Output the (X, Y) coordinate of the center of the cell containing the given text.  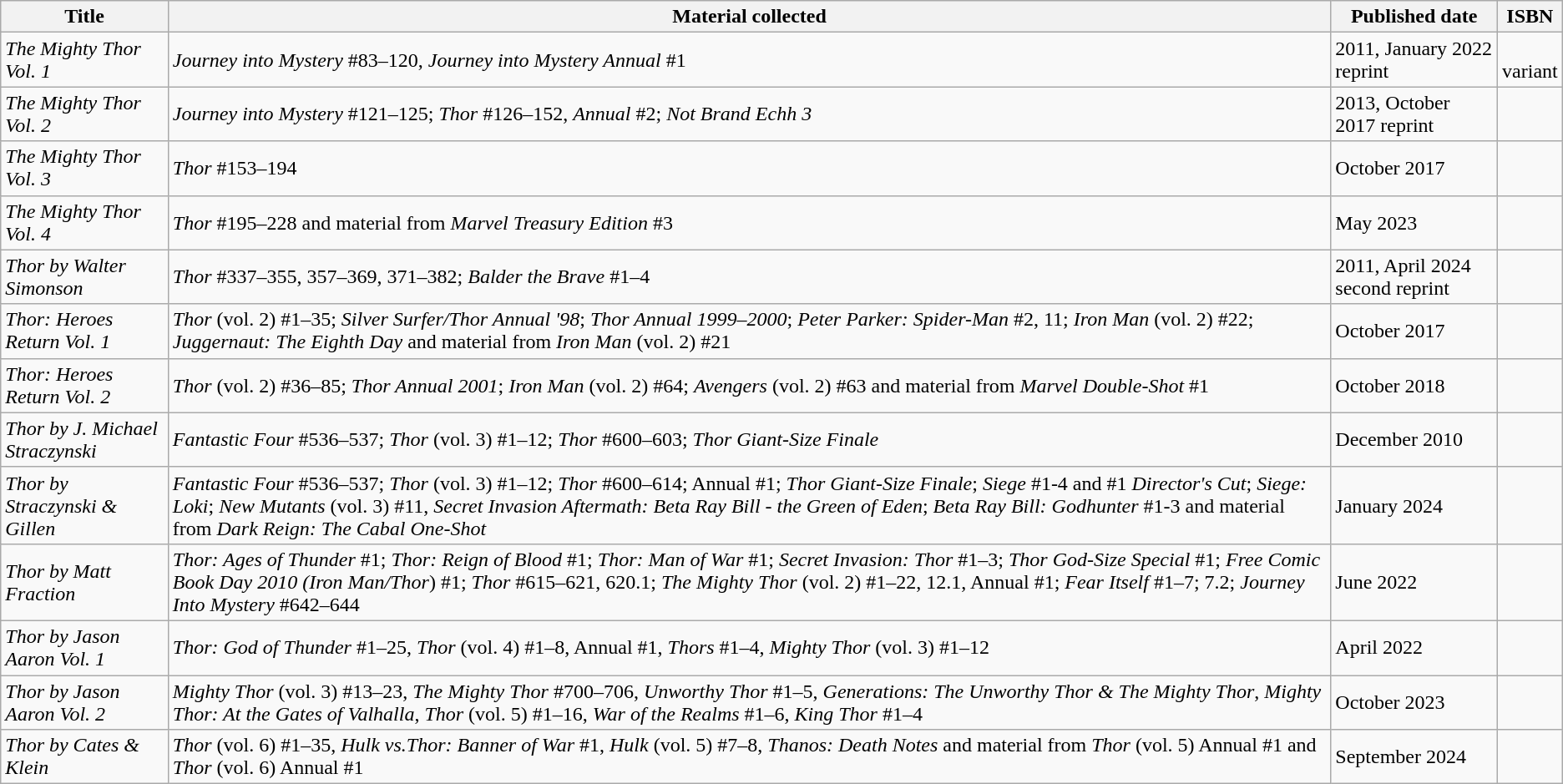
Fantastic Four #536–537; Thor (vol. 3) #1–12; Thor #600–603; Thor Giant-Size Finale (749, 439)
The Mighty Thor Vol. 2 (85, 114)
December 2010 (1414, 439)
Material collected (749, 17)
Published date (1414, 17)
Thor by Jason Aaron Vol. 1 (85, 648)
Journey into Mystery #83–120, Journey into Mystery Annual #1 (749, 60)
The Mighty Thor Vol. 1 (85, 60)
Thor by Straczynski & Gillen (85, 505)
Title (85, 17)
2011, April 2024 second reprint (1414, 277)
Thor #337–355, 357–369, 371–382; Balder the Brave #1–4 (749, 277)
Thor by Jason Aaron Vol. 2 (85, 701)
January 2024 (1414, 505)
The Mighty Thor Vol. 3 (85, 169)
April 2022 (1414, 648)
Thor: God of Thunder #1–25, Thor (vol. 4) #1–8, Annual #1, Thors #1–4, Mighty Thor (vol. 3) #1–12 (749, 648)
October 2018 (1414, 386)
ISBN (1530, 17)
Thor by Matt Fraction (85, 582)
Thor (vol. 2) #36–85; Thor Annual 2001; Iron Man (vol. 2) #64; Avengers (vol. 2) #63 and material from Marvel Double-Shot #1 (749, 386)
The Mighty Thor Vol. 4 (85, 222)
Thor by Walter Simonson (85, 277)
Thor: Heroes Return Vol. 1 (85, 331)
October 2023 (1414, 701)
Thor by J. Michael Straczynski (85, 439)
June 2022 (1414, 582)
Thor #153–194 (749, 169)
2011, January 2022 reprint (1414, 60)
May 2023 (1414, 222)
variant (1530, 60)
Thor #195–228 and material from Marvel Treasury Edition #3 (749, 222)
2013, October 2017 reprint (1414, 114)
Thor by Cates & Klein (85, 756)
Journey into Mystery #121–125; Thor #126–152, Annual #2; Not Brand Echh 3 (749, 114)
Thor: Heroes Return Vol. 2 (85, 386)
September 2024 (1414, 756)
